Locate the cell with the specified text and output its (X, Y) center coordinate. 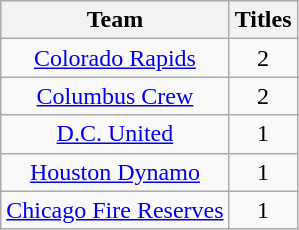
Colorado Rapids (115, 58)
Titles (263, 20)
Columbus Crew (115, 96)
Team (115, 20)
D.C. United (115, 134)
Houston Dynamo (115, 172)
Chicago Fire Reserves (115, 210)
